Locate the cell with the specified text and output its (x, y) center coordinate. 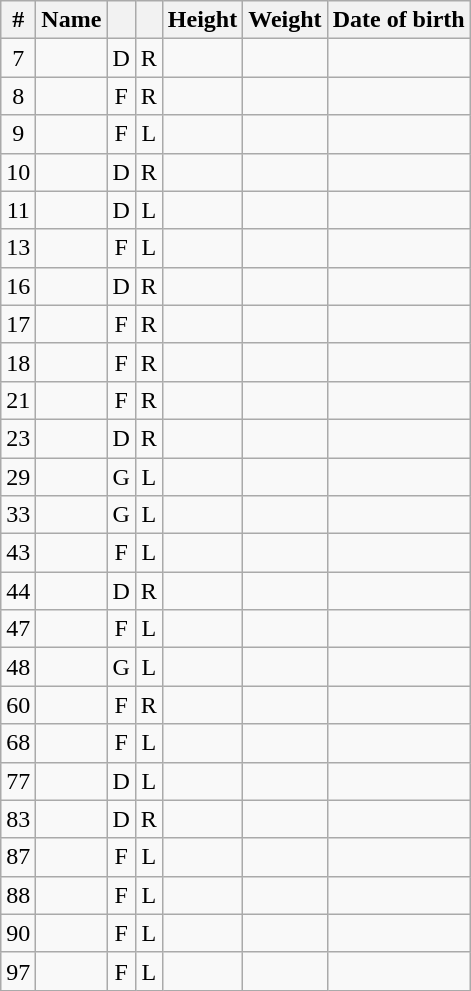
8 (18, 96)
17 (18, 324)
87 (18, 857)
9 (18, 134)
11 (18, 210)
97 (18, 971)
Height (202, 20)
Name (72, 20)
90 (18, 933)
33 (18, 515)
Weight (285, 20)
60 (18, 705)
44 (18, 591)
18 (18, 362)
Date of birth (398, 20)
13 (18, 248)
21 (18, 400)
77 (18, 781)
# (18, 20)
7 (18, 58)
23 (18, 438)
43 (18, 553)
10 (18, 172)
29 (18, 477)
68 (18, 743)
88 (18, 895)
48 (18, 667)
83 (18, 819)
16 (18, 286)
47 (18, 629)
